Return [x, y] of the center of cell containing provided text 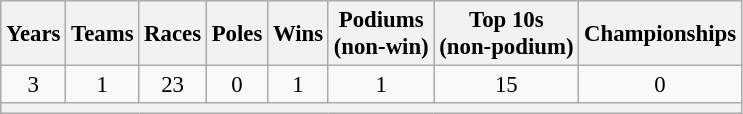
3 [34, 85]
Podiums(non-win) [381, 34]
15 [506, 85]
Poles [236, 34]
23 [173, 85]
Teams [102, 34]
Championships [660, 34]
Years [34, 34]
Top 10s(non-podium) [506, 34]
Wins [298, 34]
Races [173, 34]
